Return (x, y) of the center of cell containing provided text 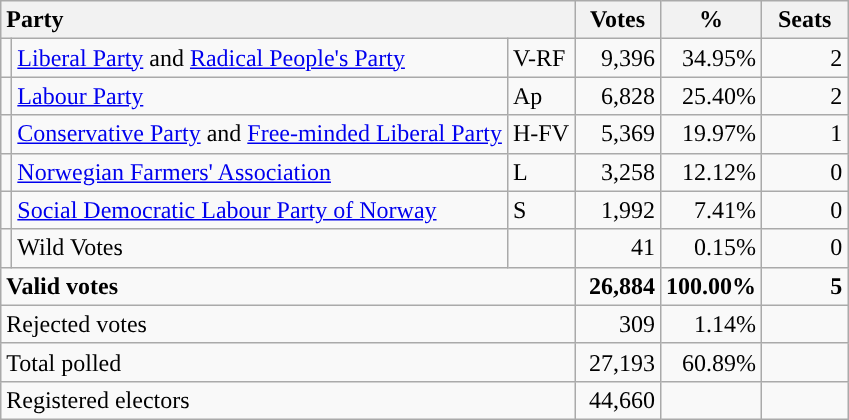
Valid votes (288, 286)
Rejected votes (288, 324)
3,258 (617, 172)
Liberal Party and Radical People's Party (260, 58)
26,884 (617, 286)
Total polled (288, 362)
S (540, 210)
5 (805, 286)
1,992 (617, 210)
Party (288, 20)
% (712, 20)
6,828 (617, 96)
1.14% (712, 324)
100.00% (712, 286)
Seats (805, 20)
44,660 (617, 400)
0.15% (712, 248)
H-FV (540, 134)
41 (617, 248)
7.41% (712, 210)
V-RF (540, 58)
Ap (540, 96)
25.40% (712, 96)
Wild Votes (260, 248)
L (540, 172)
60.89% (712, 362)
34.95% (712, 58)
309 (617, 324)
1 (805, 134)
19.97% (712, 134)
12.12% (712, 172)
Conservative Party and Free-minded Liberal Party (260, 134)
Registered electors (288, 400)
27,193 (617, 362)
5,369 (617, 134)
Labour Party (260, 96)
Votes (617, 20)
9,396 (617, 58)
Norwegian Farmers' Association (260, 172)
Social Democratic Labour Party of Norway (260, 210)
